Detect which cell encompasses the target text, then output its (X, Y) center coordinate. 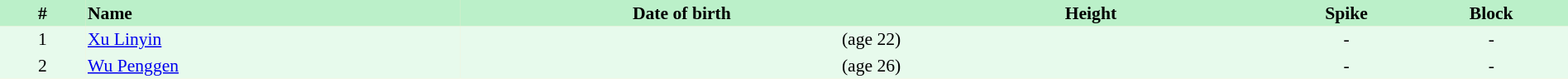
(age 26) (681, 66)
Block (1491, 13)
Height (1090, 13)
# (43, 13)
Xu Linyin (273, 40)
Date of birth (681, 13)
(age 22) (681, 40)
2 (43, 66)
1 (43, 40)
Wu Penggen (273, 66)
Name (273, 13)
Spike (1346, 13)
